Detect which cell encompasses the target text, then output its (X, Y) center coordinate. 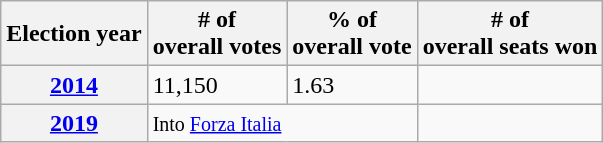
2014 (74, 85)
% ofoverall vote (352, 34)
Into Forza Italia (282, 123)
1.63 (352, 85)
2019 (74, 123)
# ofoverall votes (217, 34)
# ofoverall seats won (510, 34)
Election year (74, 34)
11,150 (217, 85)
